Detect which cell encompasses the target text, then output its (X, Y) center coordinate. 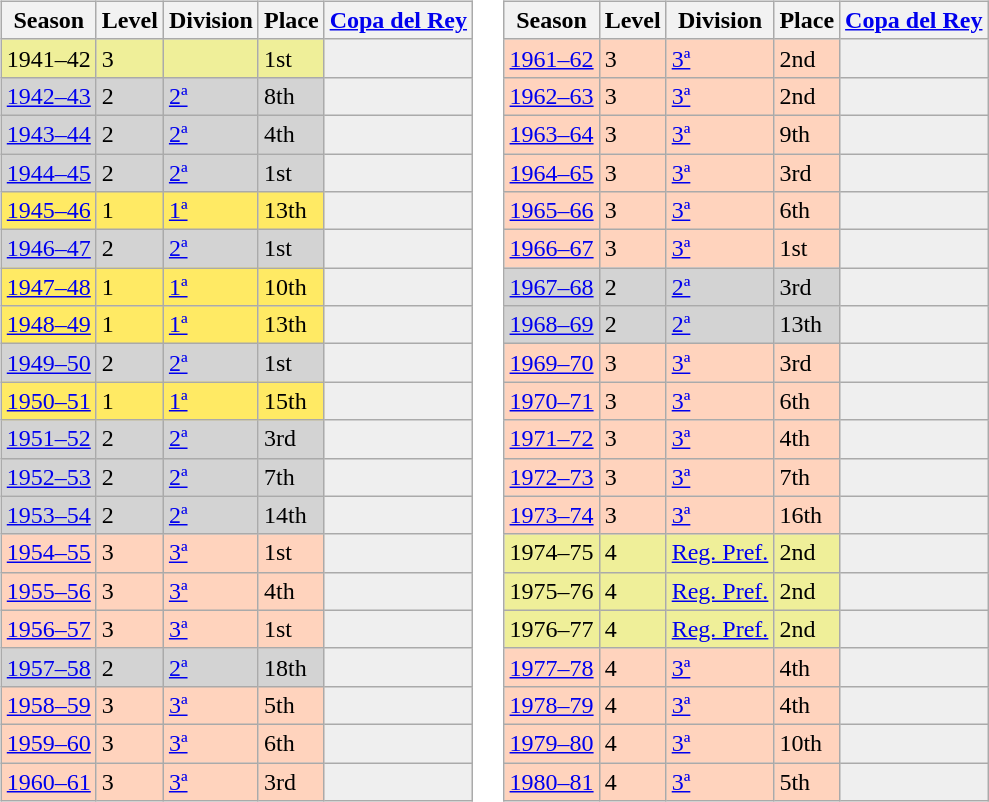
1965–66 (552, 211)
1961–62 (552, 58)
1944–45 (48, 173)
18th (291, 667)
1970–71 (552, 401)
1976–77 (552, 629)
1973–74 (552, 515)
1943–44 (48, 134)
8th (291, 96)
14th (291, 515)
1951–52 (48, 439)
1960–61 (48, 781)
1967–68 (552, 287)
1956–57 (48, 629)
1942–43 (48, 96)
1949–50 (48, 363)
1962–63 (552, 96)
1945–46 (48, 211)
1977–78 (552, 667)
1958–59 (48, 705)
1964–65 (552, 173)
1947–48 (48, 287)
1980–81 (552, 781)
1959–60 (48, 743)
1974–75 (552, 553)
1963–64 (552, 134)
1950–51 (48, 401)
1955–56 (48, 591)
1948–49 (48, 325)
1954–55 (48, 553)
1975–76 (552, 591)
1966–67 (552, 249)
16th (807, 515)
1972–73 (552, 477)
9th (807, 134)
1969–70 (552, 363)
1953–54 (48, 515)
1979–80 (552, 743)
1952–53 (48, 477)
1978–79 (552, 705)
1941–42 (48, 58)
1968–69 (552, 325)
1946–47 (48, 249)
1957–58 (48, 667)
15th (291, 401)
1971–72 (552, 439)
